Determine the [X, Y] coordinate at the center of the cell enclosing the given text.  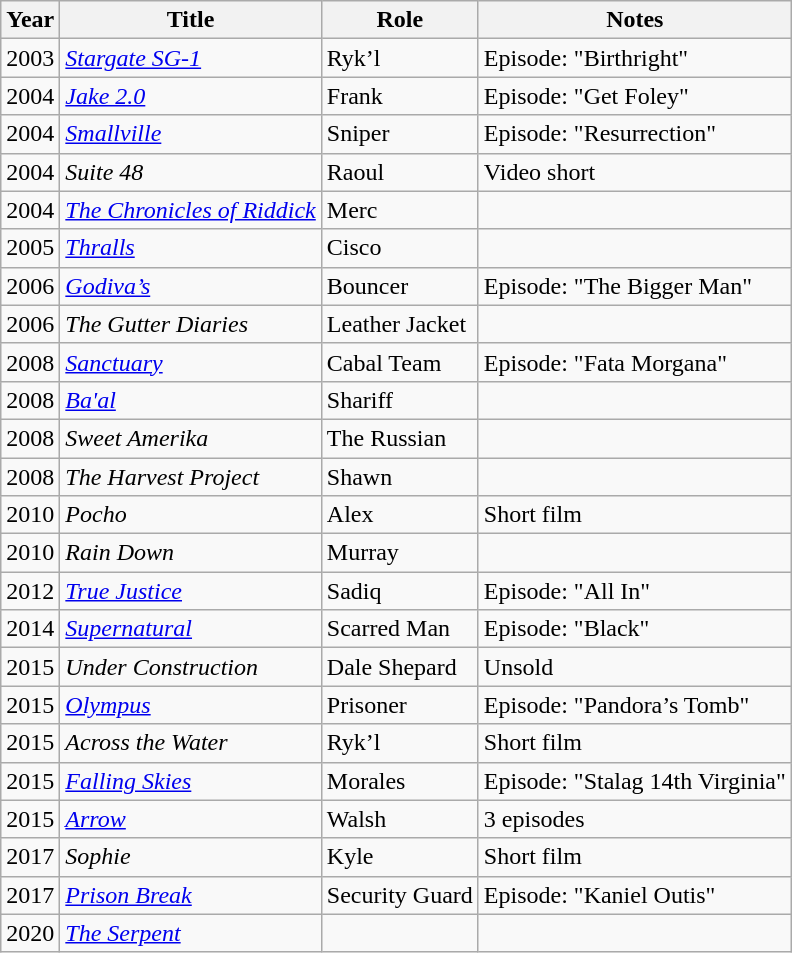
Rain Down [190, 553]
The Serpent [190, 933]
Alex [400, 515]
Frank [400, 96]
Suite 48 [190, 172]
Episode: "All In" [634, 591]
The Russian [400, 438]
Shariff [400, 400]
Episode: "The Bigger Man" [634, 286]
Unsold [634, 667]
Cabal Team [400, 362]
Stargate SG-1 [190, 58]
Episode: "Black" [634, 629]
Godiva’s [190, 286]
Thralls [190, 248]
Year [30, 20]
Episode: "Fata Morgana" [634, 362]
Jake 2.0 [190, 96]
2012 [30, 591]
Raoul [400, 172]
Smallville [190, 134]
Notes [634, 20]
Walsh [400, 819]
Prison Break [190, 895]
Role [400, 20]
Cisco [400, 248]
Video short [634, 172]
2020 [30, 933]
Across the Water [190, 743]
Olympus [190, 705]
Sadiq [400, 591]
Episode: "Kaniel Outis" [634, 895]
Murray [400, 553]
Morales [400, 781]
Episode: "Resurrection" [634, 134]
The Gutter Diaries [190, 324]
Episode: "Get Foley" [634, 96]
Security Guard [400, 895]
Kyle [400, 857]
Leather Jacket [400, 324]
Falling Skies [190, 781]
Arrow [190, 819]
Supernatural [190, 629]
Episode: "Birthright" [634, 58]
Ba'al [190, 400]
Prisoner [400, 705]
True Justice [190, 591]
Dale Shepard [400, 667]
Shawn [400, 477]
Sophie [190, 857]
The Chronicles of Riddick [190, 210]
Merc [400, 210]
Episode: "Stalag 14th Virginia" [634, 781]
Sniper [400, 134]
Scarred Man [400, 629]
Episode: "Pandora’s Tomb" [634, 705]
Title [190, 20]
Under Construction [190, 667]
2014 [30, 629]
Bouncer [400, 286]
3 episodes [634, 819]
Pocho [190, 515]
Sweet Amerika [190, 438]
2003 [30, 58]
2005 [30, 248]
The Harvest Project [190, 477]
Sanctuary [190, 362]
